Scan for the cell matching the given text and deliver its [x, y] coordinate at center. 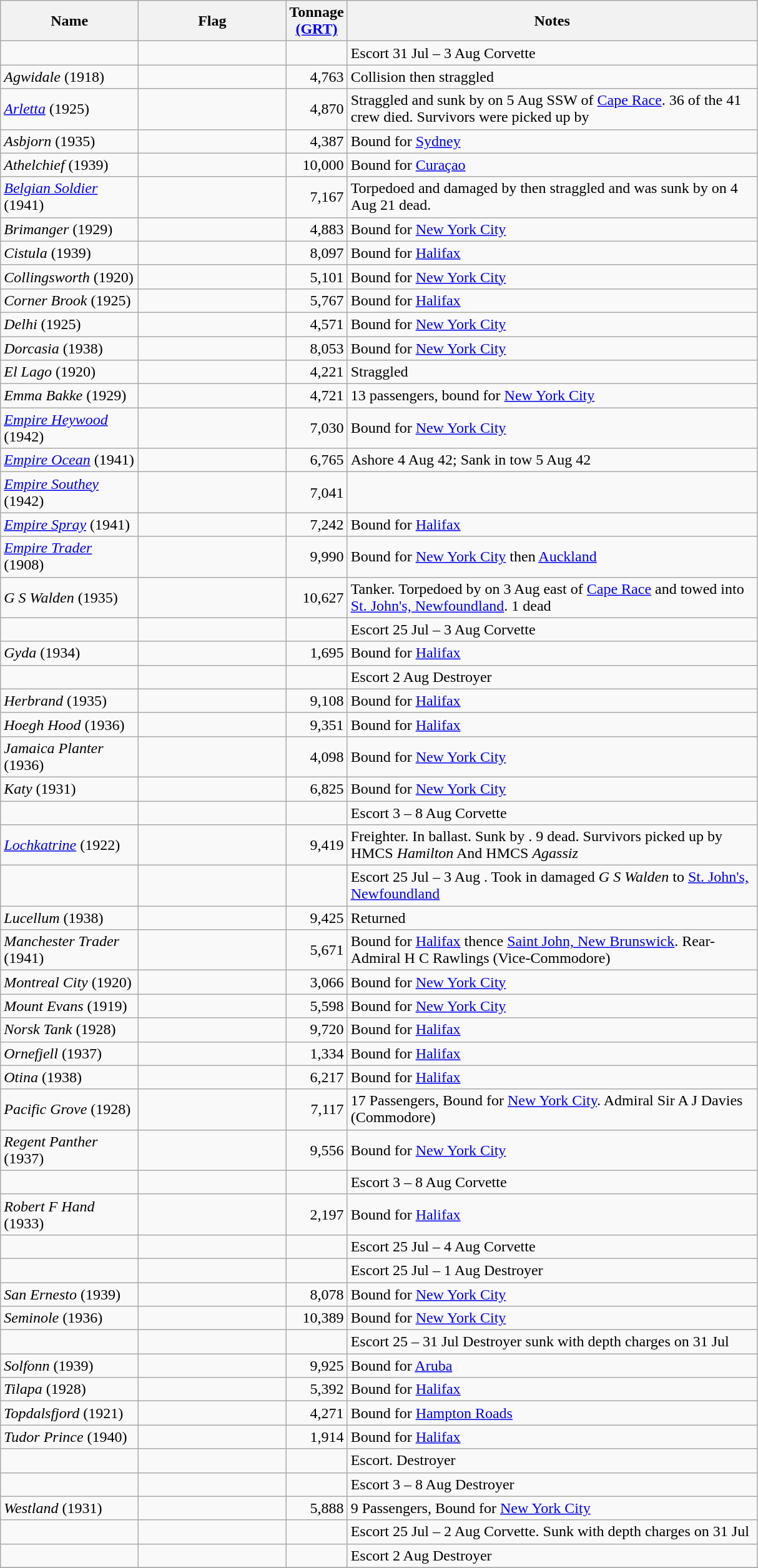
Bound for Hampton Roads [552, 1413]
9,419 [317, 846]
Empire Spray (1941) [70, 525]
Solfonn (1939) [70, 1366]
2,197 [317, 1214]
Tilapa (1928) [70, 1389]
4,271 [317, 1413]
Escort 25 Jul – 1 Aug Destroyer [552, 1270]
4,721 [317, 396]
Otina (1938) [70, 1077]
Collision then straggled [552, 77]
Belgian Soldier (1941) [70, 197]
Emma Bakke (1929) [70, 396]
7,030 [317, 428]
9,425 [317, 918]
10,389 [317, 1318]
Returned [552, 918]
13 passengers, bound for New York City [552, 396]
Hoegh Hood (1936) [70, 724]
El Lago (1920) [70, 372]
Jamaica Planter (1936) [70, 757]
9,990 [317, 557]
Dorcasia (1938) [70, 348]
5,598 [317, 1006]
Empire Southey (1942) [70, 492]
Straggled and sunk by on 5 Aug SSW of Cape Race. 36 of the 41 crew died. Survivors were picked up by [552, 109]
8,097 [317, 253]
Escort 25 Jul – 2 Aug Corvette. Sunk with depth charges on 31 Jul [552, 1532]
4,571 [317, 324]
5,888 [317, 1508]
6,217 [317, 1077]
1,334 [317, 1053]
Torpedoed and damaged by then straggled and was sunk by on 4 Aug 21 dead. [552, 197]
10,627 [317, 597]
Regent Panther (1937) [70, 1150]
Escort 25 Jul – 3 Aug Corvette [552, 629]
Escort 3 – 8 Aug Destroyer [552, 1484]
Freighter. In ballast. Sunk by . 9 dead. Survivors picked up by HMCS Hamilton And HMCS Agassiz [552, 846]
4,763 [317, 77]
Bound for Sydney [552, 141]
6,825 [317, 789]
Tudor Prince (1940) [70, 1437]
1,914 [317, 1437]
Delhi (1925) [70, 324]
4,221 [317, 372]
Cistula (1939) [70, 253]
17 Passengers, Bound for New York City. Admiral Sir A J Davies (Commodore) [552, 1109]
Straggled [552, 372]
4,387 [317, 141]
Athelchief (1939) [70, 165]
Westland (1931) [70, 1508]
Ashore 4 Aug 42; Sank in tow 5 Aug 42 [552, 460]
5,392 [317, 1389]
Gyda (1934) [70, 653]
7,167 [317, 197]
9,108 [317, 701]
6,765 [317, 460]
8,053 [317, 348]
Escort. Destroyer [552, 1461]
Asbjorn (1935) [70, 141]
Tanker. Torpedoed by on 3 Aug east of Cape Race and towed into St. John's, Newfoundland. 1 dead [552, 597]
Name [70, 21]
1,695 [317, 653]
Montreal City (1920) [70, 982]
Flag [212, 21]
7,041 [317, 492]
Empire Trader (1908) [70, 557]
Bound for Halifax thence Saint John, New Brunswick. Rear-Admiral H C Rawlings (Vice-Commodore) [552, 950]
Manchester Trader (1941) [70, 950]
San Ernesto (1939) [70, 1294]
Escort 25 Jul – 3 Aug . Took in damaged G S Walden to St. John's, Newfoundland [552, 885]
4,870 [317, 109]
9,720 [317, 1030]
Bound for Curaçao [552, 165]
8,078 [317, 1294]
Agwidale (1918) [70, 77]
10,000 [317, 165]
Brimanger (1929) [70, 229]
Seminole (1936) [70, 1318]
Norsk Tank (1928) [70, 1030]
Collingsworth (1920) [70, 277]
Robert F Hand (1933) [70, 1214]
3,066 [317, 982]
Bound for Aruba [552, 1366]
9,351 [317, 724]
Herbrand (1935) [70, 701]
Arletta (1925) [70, 109]
Pacific Grove (1928) [70, 1109]
Katy (1931) [70, 789]
4,098 [317, 757]
G S Walden (1935) [70, 597]
Mount Evans (1919) [70, 1006]
Lucellum (1938) [70, 918]
Topdalsfjord (1921) [70, 1413]
9,556 [317, 1150]
5,101 [317, 277]
Escort 25 – 31 Jul Destroyer sunk with depth charges on 31 Jul [552, 1342]
Notes [552, 21]
Corner Brook (1925) [70, 300]
5,767 [317, 300]
Ornefjell (1937) [70, 1053]
Escort 25 Jul – 4 Aug Corvette [552, 1246]
Bound for New York City then Auckland [552, 557]
7,117 [317, 1109]
Escort 31 Jul – 3 Aug Corvette [552, 53]
9,925 [317, 1366]
7,242 [317, 525]
4,883 [317, 229]
Tonnage (GRT) [317, 21]
Empire Ocean (1941) [70, 460]
Lochkatrine (1922) [70, 846]
Empire Heywood (1942) [70, 428]
9 Passengers, Bound for New York City [552, 1508]
5,671 [317, 950]
